Find where the given text appears and provide that cell's center as [X, Y] coordinate. 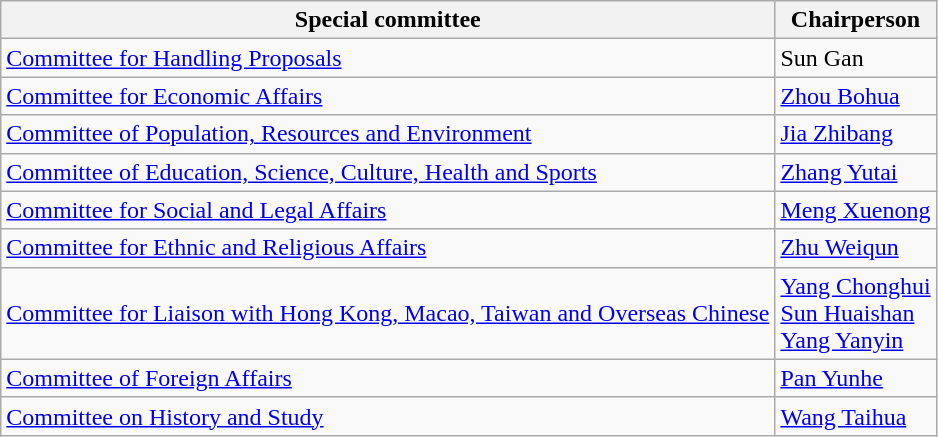
Meng Xuenong [856, 210]
Committee for Social and Legal Affairs [388, 210]
Yang ChonghuiSun HuaishanYang Yanyin [856, 313]
Committee of Foreign Affairs [388, 378]
Special committee [388, 20]
Committee of Education, Science, Culture, Health and Sports [388, 172]
Committee for Economic Affairs [388, 96]
Chairperson [856, 20]
Jia Zhibang [856, 134]
Committee for Handling Proposals [388, 58]
Committee for Ethnic and Religious Affairs [388, 248]
Committee for Liaison with Hong Kong, Macao, Taiwan and Overseas Chinese [388, 313]
Committee of Population, Resources and Environment [388, 134]
Zhu Weiqun [856, 248]
Committee on History and Study [388, 416]
Wang Taihua [856, 416]
Pan Yunhe [856, 378]
Zhang Yutai [856, 172]
Sun Gan [856, 58]
Zhou Bohua [856, 96]
